Provide the (X, Y) coordinate of the cell's center where the given text is located.  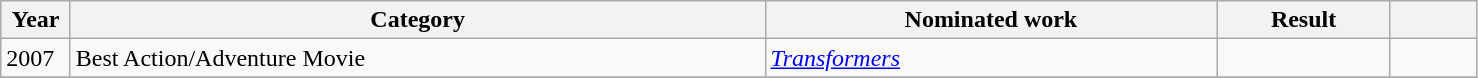
Best Action/Adventure Movie (418, 58)
Result (1304, 20)
Transformers (991, 58)
Year (36, 20)
2007 (36, 58)
Category (418, 20)
Nominated work (991, 20)
